Return (x, y) of the center of cell containing provided text 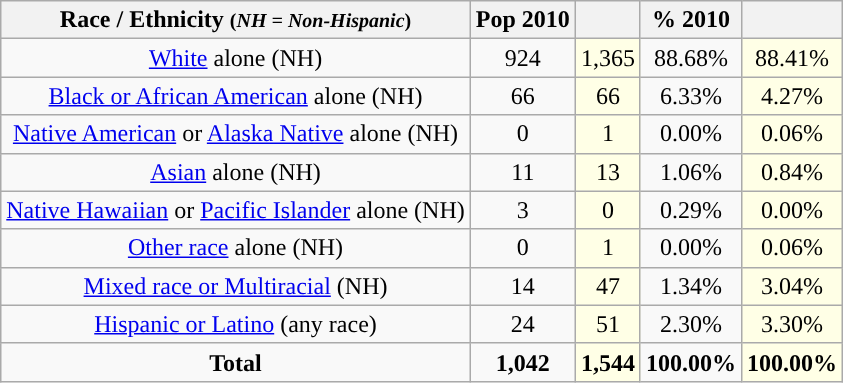
Mixed race or Multiracial (NH) (236, 286)
1,042 (522, 362)
1,365 (608, 58)
White alone (NH) (236, 58)
1.06% (690, 172)
88.68% (690, 58)
4.27% (792, 96)
Other race alone (NH) (236, 248)
14 (522, 286)
0.84% (792, 172)
Black or African American alone (NH) (236, 96)
Pop 2010 (522, 20)
0.29% (690, 210)
13 (608, 172)
11 (522, 172)
% 2010 (690, 20)
47 (608, 286)
Hispanic or Latino (any race) (236, 324)
3 (522, 210)
924 (522, 58)
Total (236, 362)
Asian alone (NH) (236, 172)
1,544 (608, 362)
Native Hawaiian or Pacific Islander alone (NH) (236, 210)
Native American or Alaska Native alone (NH) (236, 134)
2.30% (690, 324)
6.33% (690, 96)
88.41% (792, 58)
Race / Ethnicity (NH = Non-Hispanic) (236, 20)
3.30% (792, 324)
24 (522, 324)
51 (608, 324)
1.34% (690, 286)
3.04% (792, 286)
